For the text-containing cell, return its midpoint in [x, y] coordinate format. 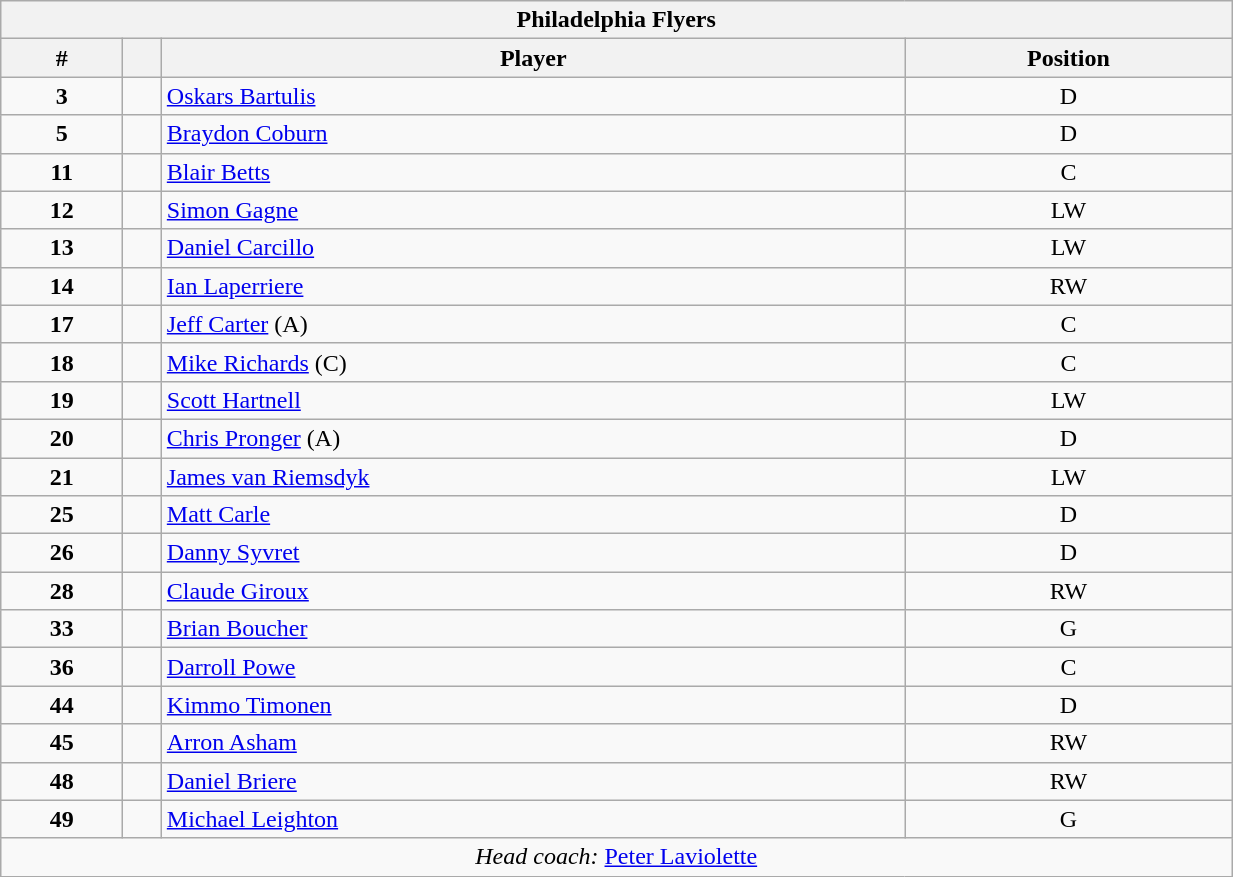
Michael Leighton [533, 819]
20 [62, 438]
5 [62, 134]
44 [62, 705]
Mike Richards (C) [533, 362]
Kimmo Timonen [533, 705]
26 [62, 553]
33 [62, 629]
19 [62, 400]
36 [62, 667]
45 [62, 743]
Position [1068, 58]
Chris Pronger (A) [533, 438]
Daniel Briere [533, 781]
Simon Gagne [533, 210]
Player [533, 58]
25 [62, 515]
14 [62, 286]
Matt Carle [533, 515]
Philadelphia Flyers [616, 20]
28 [62, 591]
49 [62, 819]
Claude Giroux [533, 591]
Brian Boucher [533, 629]
21 [62, 477]
11 [62, 172]
Head coach: Peter Laviolette [616, 857]
3 [62, 96]
Jeff Carter (A) [533, 324]
13 [62, 248]
48 [62, 781]
Daniel Carcillo [533, 248]
James van Riemsdyk [533, 477]
# [62, 58]
Danny Syvret [533, 553]
Scott Hartnell [533, 400]
Blair Betts [533, 172]
Ian Laperriere [533, 286]
17 [62, 324]
Arron Asham [533, 743]
12 [62, 210]
Braydon Coburn [533, 134]
18 [62, 362]
Oskars Bartulis [533, 96]
Darroll Powe [533, 667]
